Pinpoint the cell where the given text exists, returning its (x, y) midpoint coordinate. 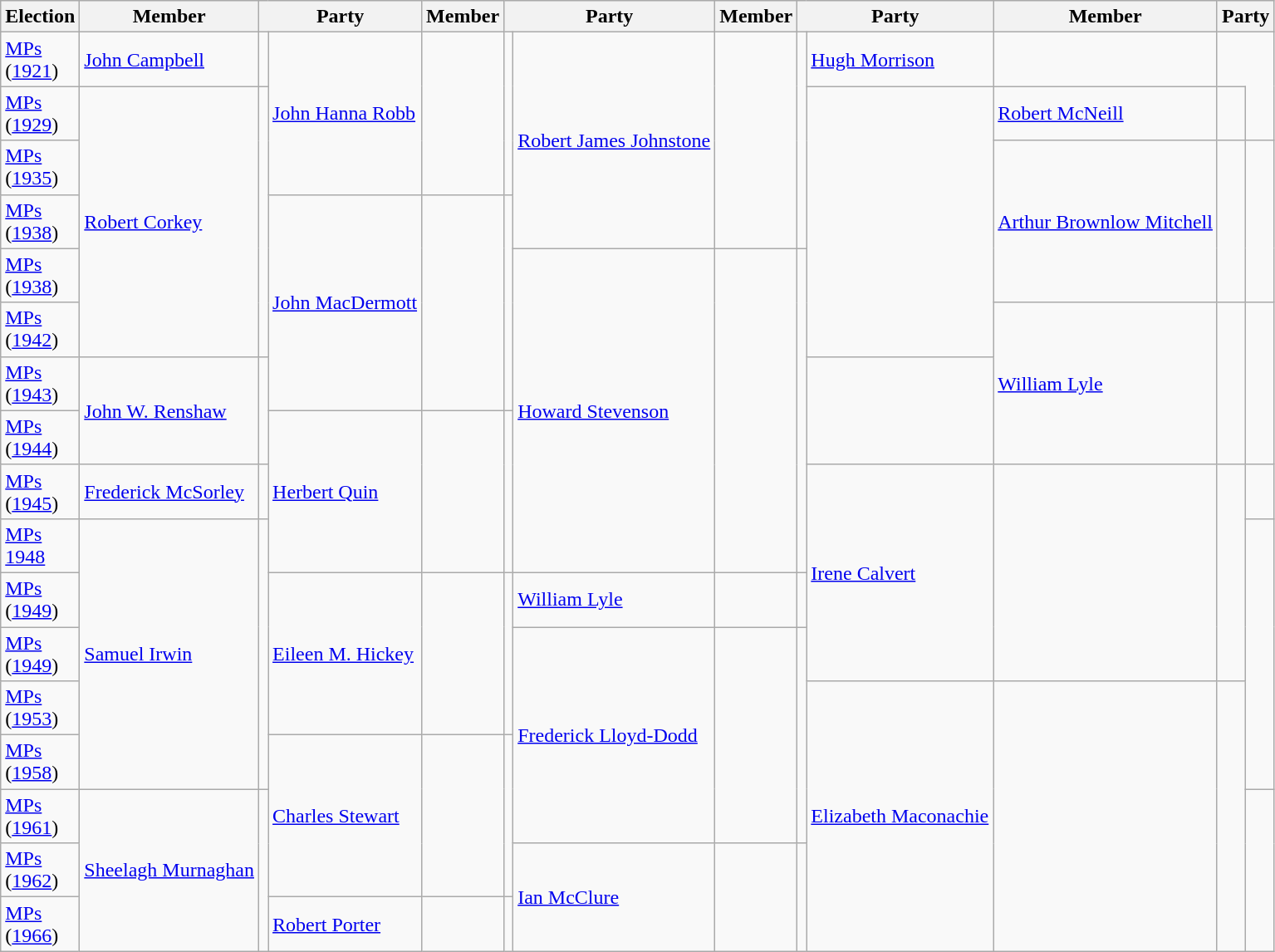
MPs(1938) (40, 276)
MPs (1945) (40, 492)
Eileen M. Hickey (346, 653)
Arthur Brownlow Mitchell (1106, 221)
MPs (1953) (40, 708)
John W. Renshaw (169, 410)
Robert Porter (346, 924)
Ian McClure (615, 897)
MPs (1962) (40, 871)
MPs(1949) (40, 653)
MPs(1961) (40, 816)
Hugh Morrison (900, 60)
Sheelagh Murnaghan (169, 871)
MPs1948 (40, 545)
Robert James Johnstone (615, 140)
MPs (1938) (40, 221)
MPs (1929) (40, 113)
Robert Corkey (169, 221)
Frederick McSorley (169, 492)
MPs (1966) (40, 924)
MPs (1949) (40, 600)
MPs (1958) (40, 763)
Robert McNeill (1106, 113)
Howard Stevenson (615, 410)
MPs(1942) (40, 329)
MPs (1935) (40, 168)
Elizabeth Maconachie (900, 816)
Charles Stewart (346, 816)
MPs(1944) (40, 437)
John Hanna Robb (346, 113)
Election (40, 17)
John MacDermott (346, 302)
Herbert Quin (346, 492)
John Campbell (169, 60)
MPs (1921) (40, 60)
Samuel Irwin (169, 653)
Frederick Lloyd-Dodd (615, 734)
Irene Calvert (900, 572)
MPs(1943) (40, 384)
